Return [x, y] of the center of cell containing provided text 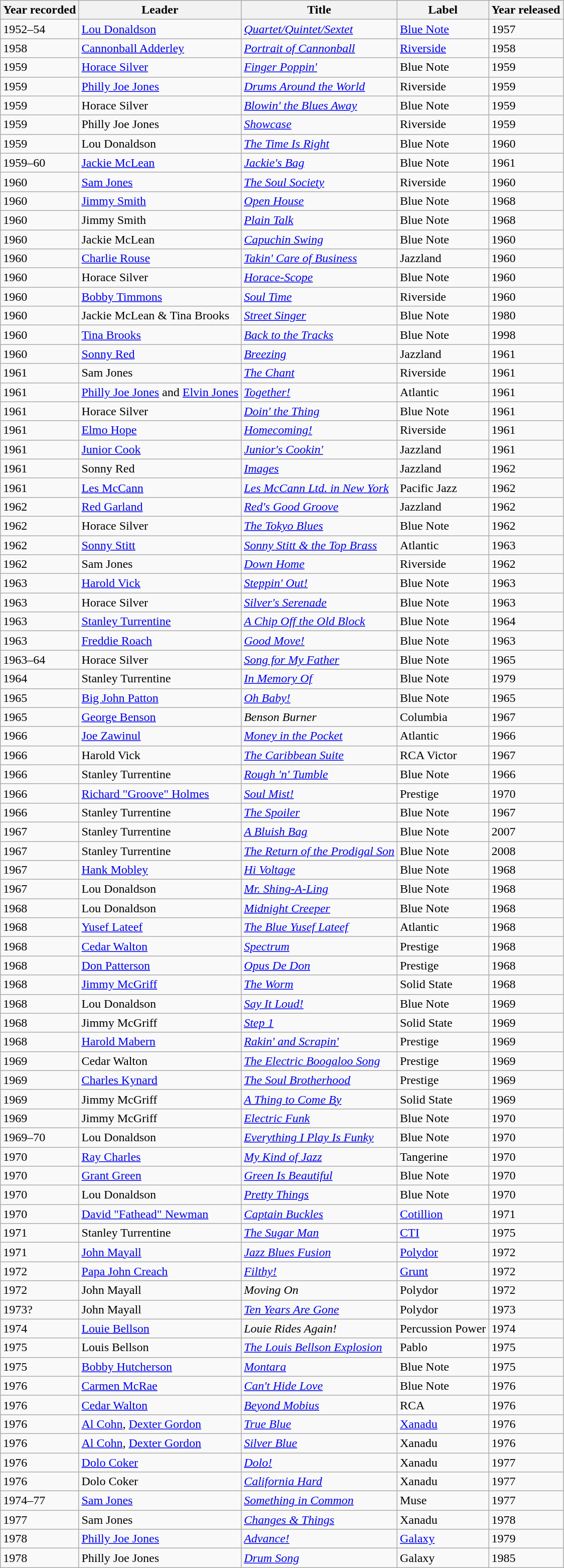
Silver's Serenade [319, 602]
Silver Blue [319, 1443]
CTI [443, 1233]
Cannonball Adderley [160, 48]
Sonny Stitt & the Top Brass [319, 545]
David "Fathead" Newman [160, 1214]
Year released [526, 10]
The Blue Yusef Lateef [319, 927]
True Blue [319, 1424]
Everything I Play Is Funky [319, 1137]
My Kind of Jazz [319, 1156]
Bobby Hutcherson [160, 1367]
Jackie McLean & Tina Brooks [160, 316]
Leader [160, 10]
Say It Loud! [319, 1004]
Year recorded [40, 10]
Tangerine [443, 1156]
1959–60 [40, 163]
1980 [526, 316]
Finger Poppin' [319, 67]
The Spoiler [319, 812]
Blowin' the Blues Away [319, 105]
1985 [526, 1558]
California Hard [319, 1482]
The Soul Brotherhood [319, 1080]
Red Garland [160, 507]
Together! [319, 392]
Big John Patton [160, 698]
Steppin' Out! [319, 583]
Images [319, 468]
Charlie Rouse [160, 259]
Sonny Stitt [160, 545]
Richard "Groove" Holmes [160, 793]
1974–77 [40, 1501]
Pretty Things [319, 1195]
The Return of the Prodigal Son [319, 851]
Freddie Roach [160, 641]
Horace-Scope [319, 278]
Red's Good Groove [319, 507]
Soul Time [319, 297]
The Sugar Man [319, 1233]
Grant Green [160, 1176]
Benson Burner [319, 717]
Money in the Pocket [319, 736]
Beyond Mobius [319, 1405]
Junior's Cookin' [319, 449]
RCA [443, 1405]
Can't Hide Love [319, 1386]
Changes & Things [319, 1520]
Louis Bellson [160, 1348]
Spectrum [319, 946]
The Time Is Right [319, 144]
Something in Common [319, 1501]
Muse [443, 1501]
Advance! [319, 1539]
Louie Bellson [160, 1329]
Harold Mabern [160, 1042]
Pablo [443, 1348]
Ray Charles [160, 1156]
The Caribbean Suite [319, 755]
Papa John Creach [160, 1271]
Elmo Hope [160, 430]
Showcase [319, 125]
Open House [319, 201]
Midnight Creeper [319, 908]
Song for My Father [319, 660]
The Electric Boogaloo Song [319, 1061]
Junior Cook [160, 449]
1957 [526, 29]
Breezing [319, 354]
Back to the Tracks [319, 335]
Jazz Blues Fusion [319, 1252]
Louie Rides Again! [319, 1329]
1998 [526, 335]
Montara [319, 1367]
Label [443, 10]
George Benson [160, 717]
Rakin' and Scrapin' [319, 1042]
The Soul Society [319, 182]
Dolo! [319, 1463]
Yusef Lateef [160, 927]
The Chant [319, 373]
Grunt [443, 1271]
Carmen McRae [160, 1386]
A Bluish Bag [319, 831]
Good Move! [319, 641]
1952–54 [40, 29]
Joe Zawinul [160, 736]
Street Singer [319, 316]
Pacific Jazz [443, 488]
Takin' Care of Business [319, 259]
Columbia [443, 717]
2007 [526, 831]
The Louis Bellson Explosion [319, 1348]
Quartet/Quintet/Sextet [319, 29]
A Chip Off the Old Block [319, 622]
Don Patterson [160, 966]
1973? [40, 1309]
Les McCann [160, 488]
Percussion Power [443, 1329]
Filthy! [319, 1271]
Oh Baby! [319, 698]
Title [319, 10]
Soul Mist! [319, 793]
Opus De Don [319, 966]
2008 [526, 851]
A Thing to Come By [319, 1099]
Electric Funk [319, 1118]
Portrait of Cannonball [319, 48]
1973 [526, 1309]
Green Is Beautiful [319, 1176]
Hank Mobley [160, 870]
Drum Song [319, 1558]
1969–70 [40, 1137]
Hi Voltage [319, 870]
Jackie's Bag [319, 163]
Philly Joe Jones and Elvin Jones [160, 392]
Mr. Shing-A-Ling [319, 889]
Tina Brooks [160, 335]
Drums Around the World [319, 86]
Doin' the Thing [319, 411]
Plain Talk [319, 220]
1963–64 [40, 660]
The Worm [319, 985]
Ten Years Are Gone [319, 1309]
RCA Victor [443, 755]
Capuchin Swing [319, 239]
Captain Buckles [319, 1214]
Step 1 [319, 1023]
Bobby Timmons [160, 297]
In Memory Of [319, 679]
Moving On [319, 1290]
Down Home [319, 564]
Les McCann Ltd. in New York [319, 488]
Homecoming! [319, 430]
Charles Kynard [160, 1080]
The Tokyo Blues [319, 526]
Cotillion [443, 1214]
Rough 'n' Tumble [319, 774]
